Search for the cell housing the specified text and yield its [X, Y] center coordinate. 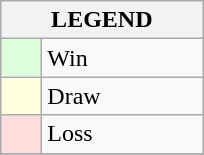
Draw [122, 96]
Loss [122, 134]
LEGEND [102, 20]
Win [122, 58]
